Locate the cell with the specified text and output its (x, y) center coordinate. 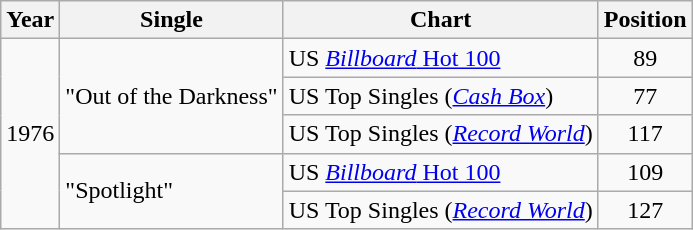
Year (30, 20)
117 (645, 134)
1976 (30, 134)
Single (172, 20)
"Out of the Darkness" (172, 96)
US Top Singles (Cash Box) (440, 96)
77 (645, 96)
"Spotlight" (172, 191)
89 (645, 58)
109 (645, 172)
Position (645, 20)
127 (645, 210)
Chart (440, 20)
